From the cell containing the given text, extract its center point as [x, y] coordinate. 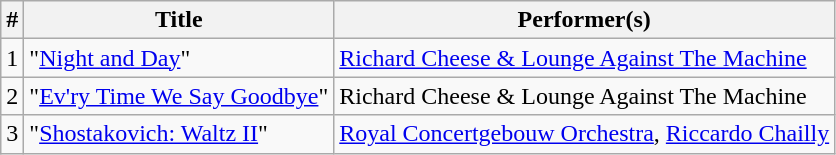
Title [179, 20]
Royal Concertgebouw Orchestra, Riccardo Chailly [584, 134]
2 [12, 96]
3 [12, 134]
"Night and Day" [179, 58]
"Ev'ry Time We Say Goodbye" [179, 96]
Performer(s) [584, 20]
# [12, 20]
"Shostakovich: Waltz II" [179, 134]
1 [12, 58]
